Locate the cell with the specified text and output its [x, y] center coordinate. 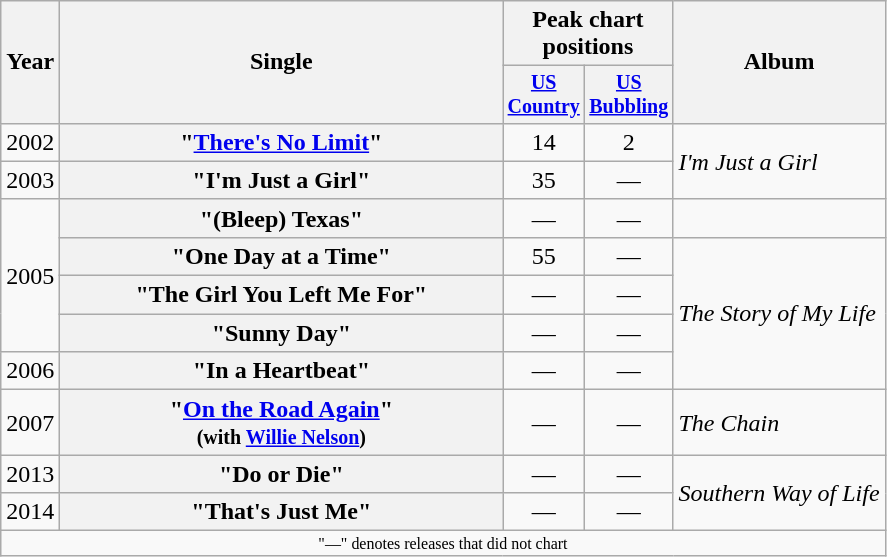
"That's Just Me" [282, 512]
35 [544, 180]
Single [282, 62]
Year [30, 62]
2003 [30, 180]
"I'm Just a Girl" [282, 180]
2005 [30, 275]
2 [629, 142]
US Bubbling [629, 94]
US Country [544, 94]
"On the Road Again"(with Willie Nelson) [282, 422]
2014 [30, 512]
2013 [30, 474]
Peak chartpositions [588, 34]
"Sunny Day" [282, 333]
"Do or Die" [282, 474]
Southern Way of Life [779, 493]
"There's No Limit" [282, 142]
I'm Just a Girl [779, 161]
"—" denotes releases that did not chart [443, 543]
The Story of My Life [779, 313]
2002 [30, 142]
2006 [30, 371]
Album [779, 62]
"The Girl You Left Me For" [282, 295]
"One Day at a Time" [282, 256]
The Chain [779, 422]
14 [544, 142]
55 [544, 256]
"In a Heartbeat" [282, 371]
"(Bleep) Texas" [282, 218]
2007 [30, 422]
